Find where the given text appears and provide that cell's center as (x, y) coordinate. 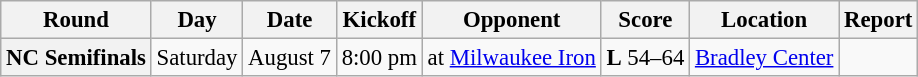
8:00 pm (379, 58)
Bradley Center (764, 58)
August 7 (290, 58)
Kickoff (379, 20)
at Milwaukee Iron (512, 58)
Day (197, 20)
Score (645, 20)
Report (878, 20)
Location (764, 20)
Date (290, 20)
NC Semifinals (76, 58)
Opponent (512, 20)
Saturday (197, 58)
L 54–64 (645, 58)
Round (76, 20)
